Scan for the cell matching the given text and deliver its (X, Y) coordinate at center. 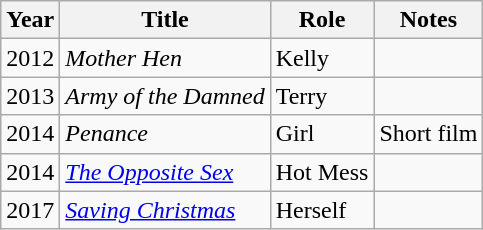
2012 (30, 58)
Mother Hen (165, 58)
Terry (322, 96)
2013 (30, 96)
Army of the Damned (165, 96)
Penance (165, 134)
Girl (322, 134)
Hot Mess (322, 172)
Short film (428, 134)
The Opposite Sex (165, 172)
Role (322, 20)
Herself (322, 210)
2017 (30, 210)
Kelly (322, 58)
Saving Christmas (165, 210)
Notes (428, 20)
Title (165, 20)
Year (30, 20)
